Scan for the cell matching the given text and deliver its [x, y] coordinate at center. 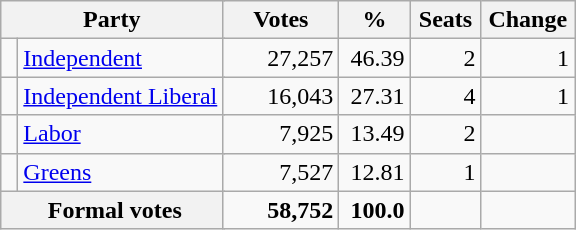
Change [528, 20]
Independent [120, 58]
46.39 [374, 58]
% [374, 20]
7,925 [281, 134]
Formal votes [112, 210]
13.49 [374, 134]
16,043 [281, 96]
4 [446, 96]
Party [112, 20]
Independent Liberal [120, 96]
Votes [281, 20]
27,257 [281, 58]
Labor [120, 134]
100.0 [374, 210]
27.31 [374, 96]
7,527 [281, 172]
12.81 [374, 172]
Seats [446, 20]
58,752 [281, 210]
Greens [120, 172]
